Return the [x, y] coordinate for the center point of the cell that contains the specified text.  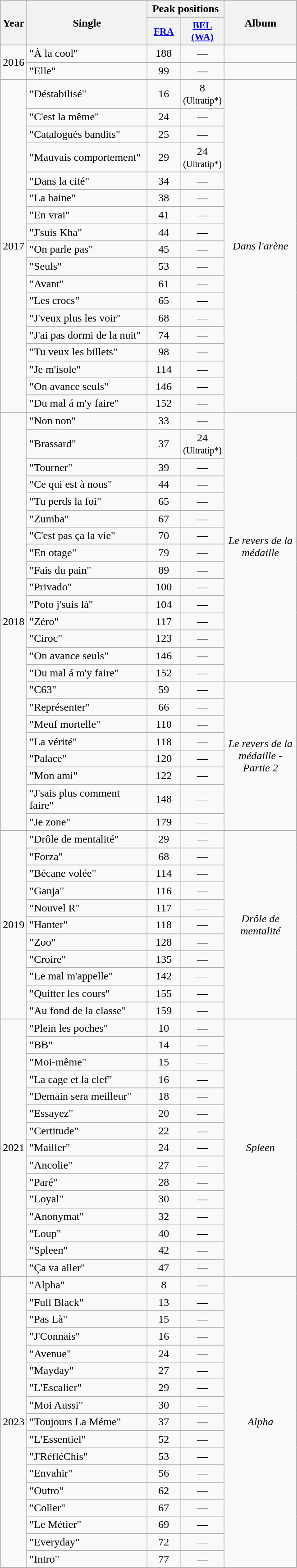
104 [164, 604]
2023 [14, 1422]
69 [164, 1525]
99 [164, 71]
"Mailler" [87, 1148]
"Zumba" [87, 518]
"Loyal" [87, 1199]
"Anonymat" [87, 1216]
120 [164, 758]
"Pas Là" [87, 1319]
"L'Essentiel" [87, 1439]
"Alpha" [87, 1285]
"Demain sera meilleur" [87, 1097]
56 [164, 1473]
"Déstabilisé" [87, 94]
41 [164, 215]
34 [164, 181]
"J'veux plus les voir" [87, 318]
8 [164, 1285]
188 [164, 54]
20 [164, 1114]
"La cage et la clef" [87, 1079]
2017 [14, 246]
39 [164, 467]
"Moi Aussi" [87, 1405]
Alpha [260, 1422]
52 [164, 1439]
"BB" [87, 1045]
Peak positions [186, 9]
"Tu perds la foi" [87, 501]
"En otage" [87, 553]
"On parle pas" [87, 249]
"Représenter" [87, 707]
"Je m'isole" [87, 369]
77 [164, 1559]
"Certitude" [87, 1131]
"Spleen" [87, 1251]
"Drôle de mentalité" [87, 839]
128 [164, 942]
"Loup" [87, 1233]
"En vrai" [87, 215]
79 [164, 553]
148 [164, 799]
"Seuls" [87, 267]
"Avant" [87, 284]
"Dans la cité" [87, 181]
"Au fond de la classe" [87, 1011]
"J'suis Kha" [87, 232]
"Hanter" [87, 925]
"Coller" [87, 1508]
"Non non" [87, 421]
42 [164, 1251]
"J'sais plus comment faire" [87, 799]
Spleen [260, 1147]
"J'RéfléChis" [87, 1456]
Le revers de la médaille [260, 547]
"Zéro" [87, 621]
2019 [14, 925]
"Nouvel R" [87, 908]
14 [164, 1045]
"J'Connais" [87, 1336]
"Ganja" [87, 891]
18 [164, 1097]
47 [164, 1268]
"Elle" [87, 71]
"L'Escalier" [87, 1388]
13 [164, 1302]
98 [164, 352]
135 [164, 959]
38 [164, 198]
"Mon ami" [87, 775]
2021 [14, 1147]
28 [164, 1182]
45 [164, 249]
Single [87, 23]
89 [164, 570]
59 [164, 690]
61 [164, 284]
"C'est la même" [87, 117]
70 [164, 536]
159 [164, 1011]
"Ce qui est à nous" [87, 484]
"Bécane volée" [87, 874]
"Palace" [87, 758]
"Meuf mortelle" [87, 724]
"C63" [87, 690]
Dans l'arène [260, 246]
"Ancolie" [87, 1165]
"Les crocs" [87, 301]
"Plein les poches" [87, 1028]
25 [164, 134]
"Le mal m'appelle" [87, 976]
"Essayez" [87, 1114]
Drôle de mentalité [260, 925]
"Intro" [87, 1559]
"Toujours La Méme" [87, 1422]
10 [164, 1028]
"Mayday" [87, 1371]
142 [164, 976]
"Zoo" [87, 942]
BEL (WA) [203, 32]
66 [164, 707]
"Privado" [87, 587]
"J'ai pas dormi de la nuit" [87, 335]
32 [164, 1216]
"Ça va aller" [87, 1268]
"La haine" [87, 198]
Le revers de la médaille - Partie 2 [260, 756]
"Full Black" [87, 1302]
"Avenue" [87, 1353]
"Poto j'suis là" [87, 604]
2016 [14, 62]
110 [164, 724]
"La vérité" [87, 741]
116 [164, 891]
"Mauvais comportement" [87, 158]
Album [260, 23]
"Croire" [87, 959]
Year [14, 23]
179 [164, 822]
8(Ultratip*) [203, 94]
"Ciroc" [87, 639]
"C'est pas ça la vie" [87, 536]
"Catalogués bandits" [87, 134]
"Brassard" [87, 444]
100 [164, 587]
"Paré" [87, 1182]
"Je zone" [87, 822]
"Moi-même" [87, 1062]
2018 [14, 621]
123 [164, 639]
"Outro" [87, 1491]
72 [164, 1542]
74 [164, 335]
FRA [164, 32]
122 [164, 775]
"À la cool" [87, 54]
"Le Métier" [87, 1525]
"Quitter les cours" [87, 993]
"Fais du pain" [87, 570]
"Forza" [87, 857]
40 [164, 1233]
"Tu veux les billets" [87, 352]
155 [164, 993]
22 [164, 1131]
"Tourner" [87, 467]
"Envahir" [87, 1473]
33 [164, 421]
62 [164, 1491]
"Everyday" [87, 1542]
